Capture the cell that displays the provided text and extract its [X, Y] central coordinate. 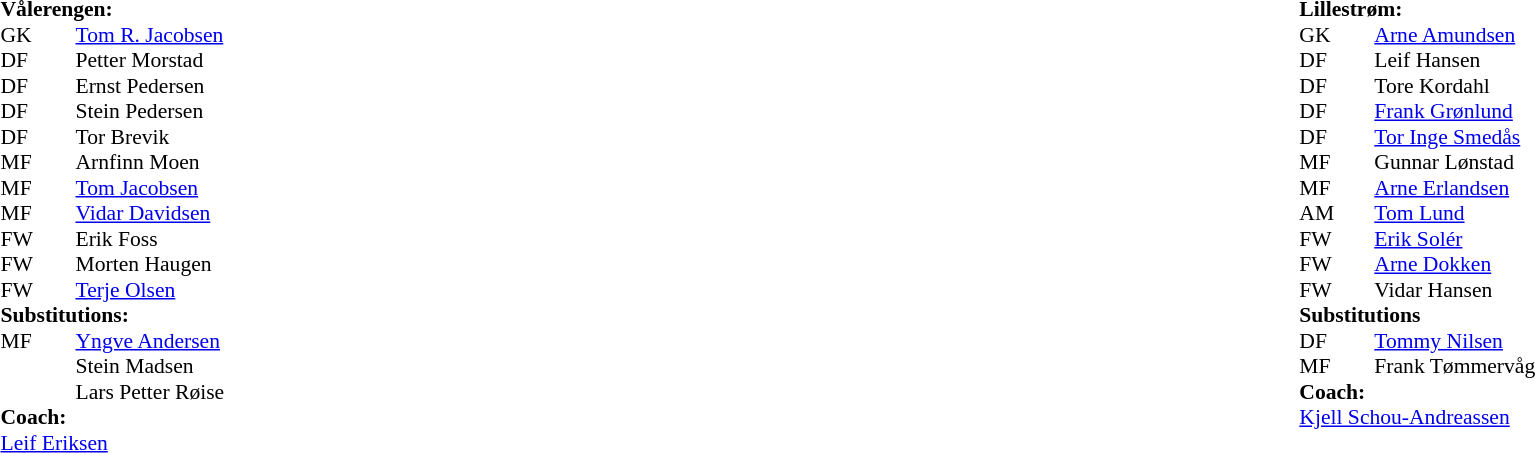
Lars Petter Røise [150, 392]
Arne Erlandsen [1454, 188]
AM [1318, 213]
Frank Grønlund [1454, 111]
Tommy Nilsen [1454, 341]
Tom R. Jacobsen [150, 35]
Arne Dokken [1454, 265]
Stein Madsen [150, 367]
Stein Pedersen [150, 111]
Substitutions [1417, 315]
Kjell Schou-Andreassen [1417, 417]
Tom Jacobsen [150, 188]
Frank Tømmervåg [1454, 367]
Erik Foss [150, 239]
Tom Lund [1454, 213]
Arne Amundsen [1454, 35]
Tore Kordahl [1454, 86]
Vidar Hansen [1454, 290]
Tor Inge Smedås [1454, 137]
Tor Brevik [150, 137]
Vidar Davidsen [150, 213]
Yngve Andersen [150, 341]
Arnfinn Moen [150, 163]
Ernst Pedersen [150, 86]
Petter Morstad [150, 61]
Leif Hansen [1454, 61]
Terje Olsen [150, 290]
Morten Haugen [150, 265]
Gunnar Lønstad [1454, 163]
Erik Solér [1454, 239]
Substitutions: [112, 315]
